Determine the [X, Y] coordinate at the center of the cell enclosing the given text.  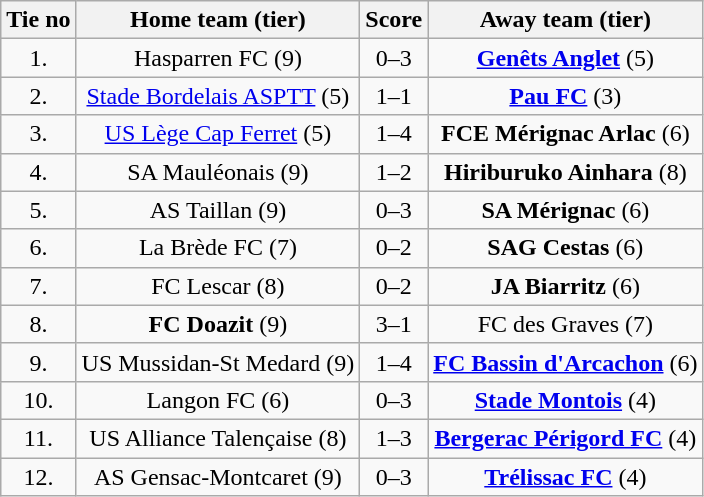
Langon FC (6) [218, 400]
3–1 [394, 324]
Score [394, 20]
AS Taillan (9) [218, 210]
FC Doazit (9) [218, 324]
Bergerac Périgord FC (4) [566, 438]
Hiriburuko Ainhara (8) [566, 172]
12. [38, 477]
5. [38, 210]
SAG Cestas (6) [566, 248]
La Brède FC (7) [218, 248]
Stade Montois (4) [566, 400]
Trélissac FC (4) [566, 477]
6. [38, 248]
SA Mauléonais (9) [218, 172]
FC Lescar (8) [218, 286]
2. [38, 96]
1–1 [394, 96]
9. [38, 362]
Genêts Anglet (5) [566, 58]
US Lège Cap Ferret (5) [218, 134]
Away team (tier) [566, 20]
Hasparren FC (9) [218, 58]
8. [38, 324]
US Mussidan-St Medard (9) [218, 362]
FC Bassin d'Arcachon (6) [566, 362]
1–2 [394, 172]
SA Mérignac (6) [566, 210]
Pau FC (3) [566, 96]
1. [38, 58]
1–3 [394, 438]
3. [38, 134]
7. [38, 286]
10. [38, 400]
Home team (tier) [218, 20]
AS Gensac-Montcaret (9) [218, 477]
11. [38, 438]
FCE Mérignac Arlac (6) [566, 134]
US Alliance Talençaise (8) [218, 438]
JA Biarritz (6) [566, 286]
Tie no [38, 20]
FC des Graves (7) [566, 324]
4. [38, 172]
Stade Bordelais ASPTT (5) [218, 96]
